Search for the cell housing the specified text and yield its [X, Y] center coordinate. 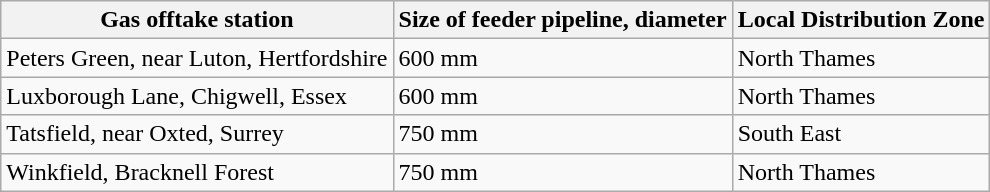
Size of feeder pipeline, diameter [562, 20]
Luxborough Lane, Chigwell, Essex [197, 96]
Local Distribution Zone [861, 20]
Gas offtake station [197, 20]
South East [861, 134]
Peters Green, near Luton, Hertfordshire [197, 58]
Tatsfield, near Oxted, Surrey [197, 134]
Winkfield, Bracknell Forest [197, 172]
